Extract the (x, y) coordinate from the center of the cell holding the provided text.  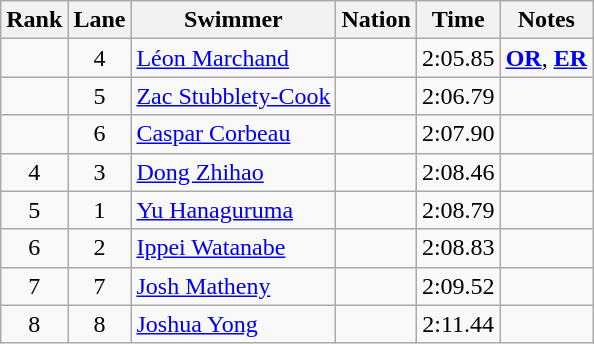
2:05.85 (458, 58)
Joshua Yong (234, 324)
2 (100, 248)
2:08.79 (458, 210)
2:06.79 (458, 96)
Swimmer (234, 20)
2:08.83 (458, 248)
3 (100, 172)
1 (100, 210)
Caspar Corbeau (234, 134)
Zac Stubblety-Cook (234, 96)
Dong Zhihao (234, 172)
Nation (376, 20)
Rank (34, 20)
2:09.52 (458, 286)
2:08.46 (458, 172)
Ippei Watanabe (234, 248)
Léon Marchand (234, 58)
Time (458, 20)
2:07.90 (458, 134)
Lane (100, 20)
Yu Hanaguruma (234, 210)
Josh Matheny (234, 286)
Notes (546, 20)
OR, ER (546, 58)
2:11.44 (458, 324)
